From the cell containing the given text, extract its center point as [X, Y] coordinate. 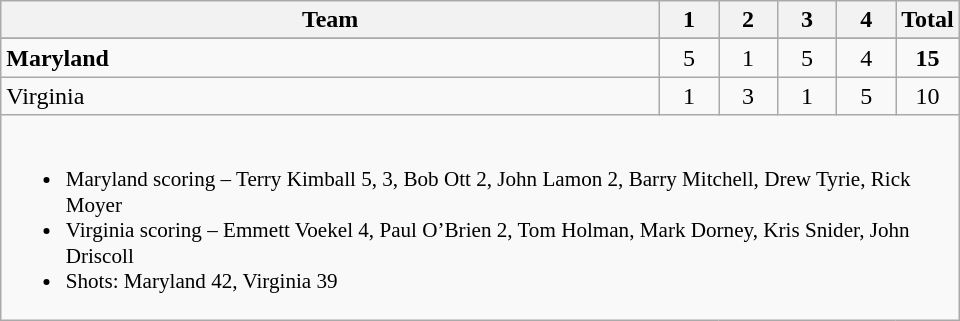
Virginia [330, 96]
10 [928, 96]
Maryland [330, 58]
Team [330, 20]
Total [928, 20]
2 [748, 20]
15 [928, 58]
